Extract the [X, Y] coordinate from the center of the cell holding the provided text.  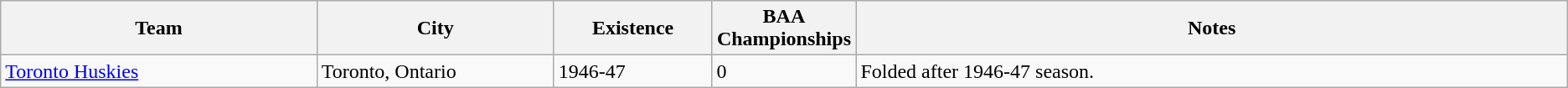
0 [784, 71]
City [436, 28]
Toronto Huskies [159, 71]
Toronto, Ontario [436, 71]
Notes [1211, 28]
Existence [633, 28]
Folded after 1946-47 season. [1211, 71]
Team [159, 28]
1946-47 [633, 71]
BAA Championships [784, 28]
